Capture the cell that displays the provided text and extract its (X, Y) central coordinate. 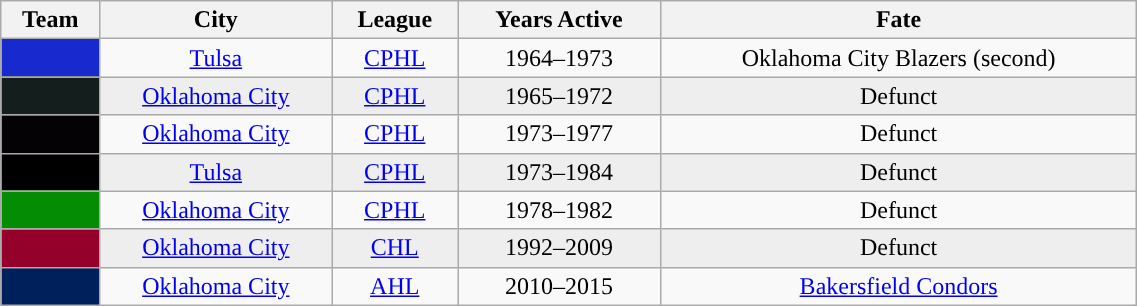
Fate (898, 20)
AHL (395, 286)
1973–1984 (560, 172)
1978–1982 (560, 210)
2010–2015 (560, 286)
Years Active (560, 20)
City (216, 20)
Oklahoma City Blazers (second) (898, 58)
Bakersfield Condors (898, 286)
League (395, 20)
1964–1973 (560, 58)
CHL (395, 248)
1992–2009 (560, 248)
1965–1972 (560, 96)
1973–1977 (560, 134)
Team (50, 20)
